Identify which cell holds the provided text, then report its (x, y) central coordinate. 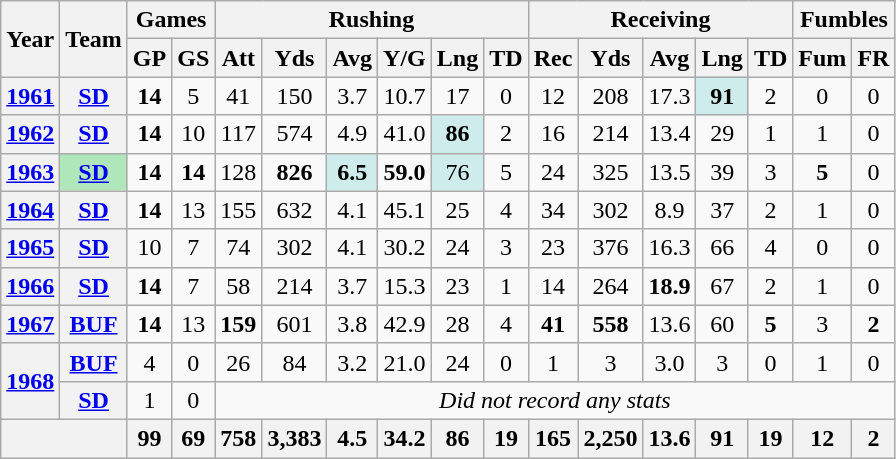
Receiving (660, 20)
66 (722, 248)
41.0 (405, 134)
632 (294, 210)
45.1 (405, 210)
Team (94, 39)
26 (238, 362)
Y/G (405, 58)
558 (610, 324)
42.9 (405, 324)
30.2 (405, 248)
99 (149, 438)
67 (722, 286)
69 (194, 438)
13.5 (670, 172)
13.4 (670, 134)
39 (722, 172)
34.2 (405, 438)
Did not record any stats (555, 400)
16.3 (670, 248)
76 (457, 172)
826 (294, 172)
8.9 (670, 210)
376 (610, 248)
84 (294, 362)
601 (294, 324)
59.0 (405, 172)
165 (553, 438)
3.0 (670, 362)
1967 (30, 324)
1966 (30, 286)
Games (170, 20)
GS (194, 58)
25 (457, 210)
3,383 (294, 438)
758 (238, 438)
4.5 (352, 438)
17.3 (670, 96)
16 (553, 134)
325 (610, 172)
GP (149, 58)
Att (238, 58)
28 (457, 324)
Fumbles (844, 20)
1965 (30, 248)
1963 (30, 172)
208 (610, 96)
3.2 (352, 362)
3.8 (352, 324)
21.0 (405, 362)
1961 (30, 96)
34 (553, 210)
Rec (553, 58)
29 (722, 134)
264 (610, 286)
1962 (30, 134)
17 (457, 96)
2,250 (610, 438)
Fum (822, 58)
117 (238, 134)
4.9 (352, 134)
155 (238, 210)
10.7 (405, 96)
FR (874, 58)
18.9 (670, 286)
74 (238, 248)
Rushing (372, 20)
6.5 (352, 172)
1968 (30, 381)
159 (238, 324)
128 (238, 172)
Year (30, 39)
1964 (30, 210)
37 (722, 210)
58 (238, 286)
60 (722, 324)
15.3 (405, 286)
150 (294, 96)
574 (294, 134)
